Return the [x, y] coordinate for the center point of the cell that contains the specified text.  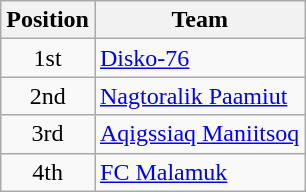
2nd [48, 96]
Position [48, 20]
Aqigssiaq Maniitsoq [199, 134]
Disko-76 [199, 58]
3rd [48, 134]
Nagtoralik Paamiut [199, 96]
Team [199, 20]
FC Malamuk [199, 172]
4th [48, 172]
1st [48, 58]
